Detect which cell encompasses the target text, then output its [x, y] center coordinate. 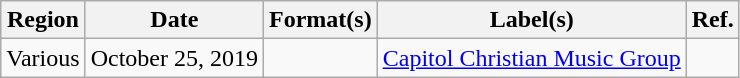
Ref. [712, 20]
Various [43, 58]
Region [43, 20]
Label(s) [532, 20]
Format(s) [321, 20]
Date [174, 20]
Capitol Christian Music Group [532, 58]
October 25, 2019 [174, 58]
